Return [X, Y] of the center of cell containing provided text 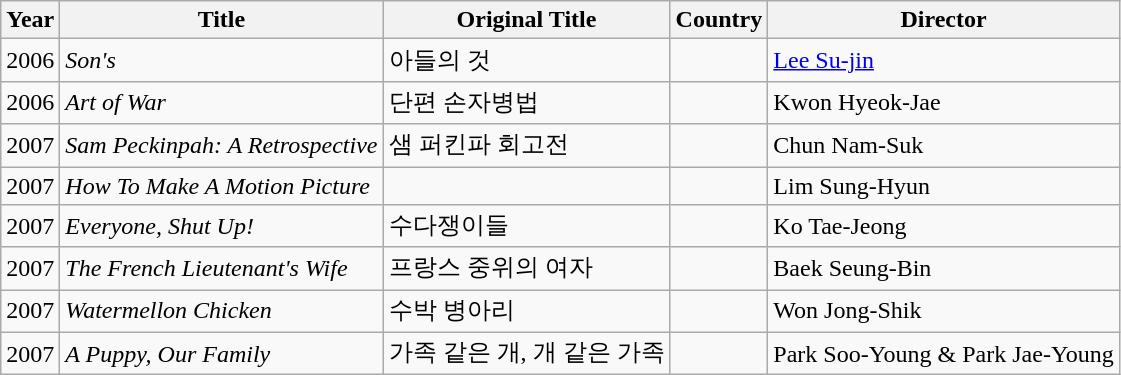
프랑스 중위의 여자 [526, 268]
Kwon Hyeok-Jae [944, 102]
Watermellon Chicken [222, 312]
Title [222, 20]
Sam Peckinpah: A Retrospective [222, 146]
Original Title [526, 20]
가족 같은 개, 개 같은 가족 [526, 354]
샘 퍼킨파 회고전 [526, 146]
Son's [222, 60]
수박 병아리 [526, 312]
Country [719, 20]
Art of War [222, 102]
How To Make A Motion Picture [222, 185]
Year [30, 20]
The French Lieutenant's Wife [222, 268]
단편 손자병법 [526, 102]
A Puppy, Our Family [222, 354]
Park Soo-Young & Park Jae-Young [944, 354]
Lim Sung-Hyun [944, 185]
Chun Nam-Suk [944, 146]
아들의 것 [526, 60]
Lee Su-jin [944, 60]
Won Jong-Shik [944, 312]
Baek Seung-Bin [944, 268]
Ko Tae-Jeong [944, 226]
Director [944, 20]
수다쟁이들 [526, 226]
Everyone, Shut Up! [222, 226]
